Return (x, y) of the center of cell containing provided text 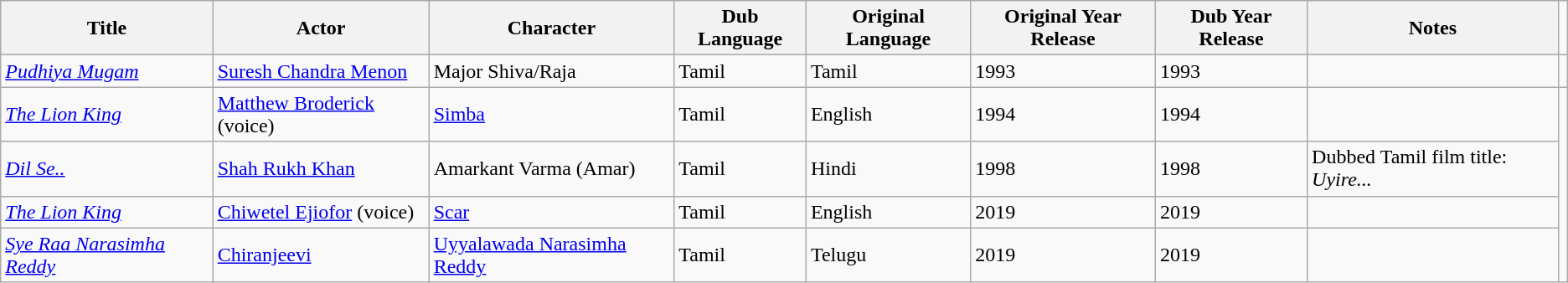
Sye Raa Narasimha Reddy (107, 255)
Chiwetel Ejiofor (voice) (321, 212)
Suresh Chandra Menon (321, 71)
Actor (321, 28)
Character (551, 28)
Telugu (888, 255)
Notes (1433, 28)
Pudhiya Mugam (107, 71)
Shah Rukh Khan (321, 169)
Dubbed Tamil film title: Uyire... (1433, 169)
Uyyalawada Narasimha Reddy (551, 255)
Dub Year Release (1231, 28)
Title (107, 28)
Dil Se.. (107, 169)
Original Year Release (1064, 28)
Amarkant Varma (Amar) (551, 169)
Matthew Broderick (voice) (321, 114)
Original Language (888, 28)
Dub Language (740, 28)
Hindi (888, 169)
Scar (551, 212)
Major Shiva/Raja (551, 71)
Chiranjeevi (321, 255)
Simba (551, 114)
